From the cell containing the given text, extract its center point as (x, y) coordinate. 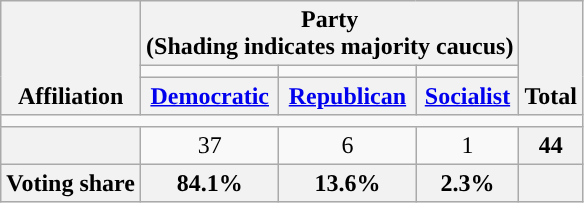
Affiliation (71, 58)
Party (Shading indicates majority caucus) (330, 34)
37 (210, 145)
Socialist (468, 96)
Voting share (71, 183)
6 (348, 145)
44 (551, 145)
Republican (348, 96)
Total (551, 58)
13.6% (348, 183)
1 (468, 145)
84.1% (210, 183)
Democratic (210, 96)
2.3% (468, 183)
